Extract the [X, Y] coordinate from the center of the cell holding the provided text.  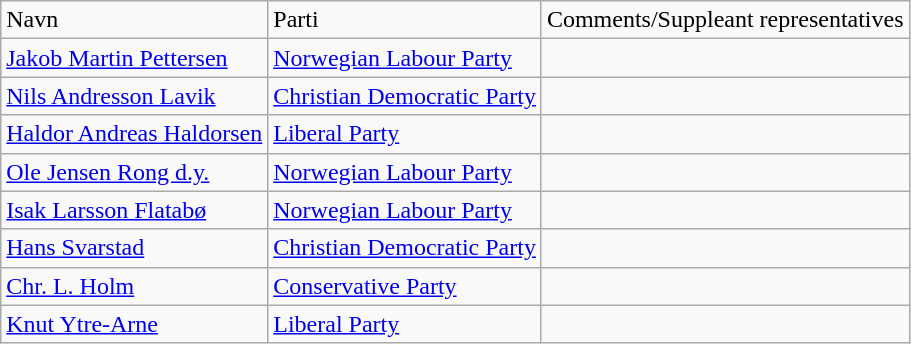
Navn [134, 20]
Ole Jensen Rong d.y. [134, 172]
Conservative Party [405, 286]
Hans Svarstad [134, 248]
Isak Larsson Flatabø [134, 210]
Comments/Suppleant representatives [725, 20]
Chr. L. Holm [134, 286]
Nils Andresson Lavik [134, 96]
Knut Ytre-Arne [134, 324]
Parti [405, 20]
Haldor Andreas Haldorsen [134, 134]
Jakob Martin Pettersen [134, 58]
